Scan for the cell matching the given text and deliver its (X, Y) coordinate at center. 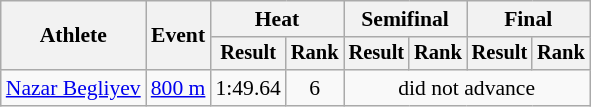
did not advance (467, 88)
Semifinal (406, 19)
Final (528, 19)
800 m (178, 88)
Heat (276, 19)
1:49.64 (248, 88)
Athlete (74, 36)
Nazar Begliyev (74, 88)
Event (178, 36)
6 (315, 88)
